Scan for the cell matching the given text and deliver its (X, Y) coordinate at center. 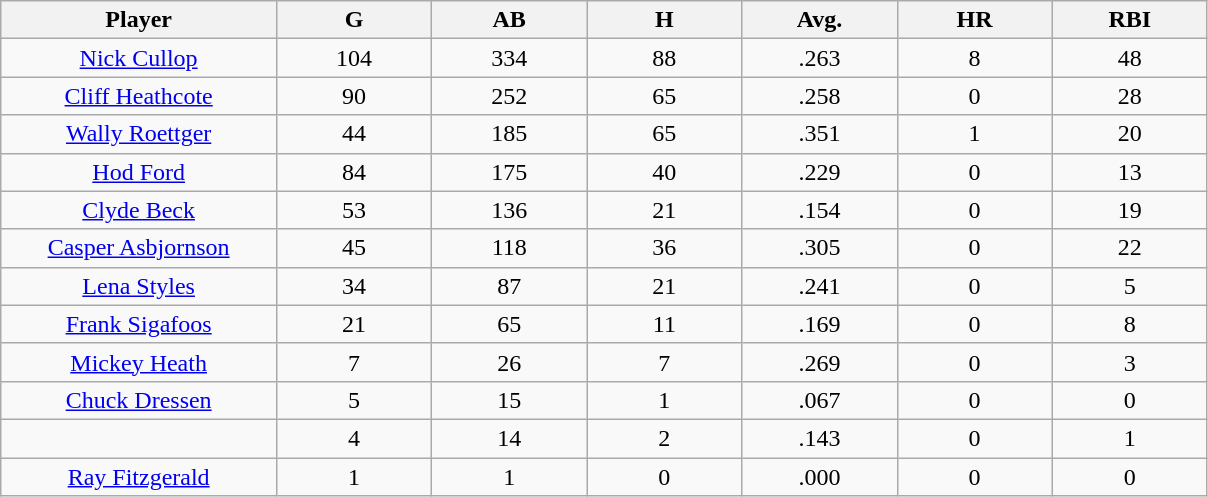
.154 (820, 210)
Casper Asbjornson (139, 248)
.229 (820, 172)
45 (354, 248)
87 (510, 286)
Player (139, 20)
118 (510, 248)
Mickey Heath (139, 362)
Avg. (820, 20)
36 (664, 248)
.269 (820, 362)
185 (510, 134)
Ray Fitzgerald (139, 477)
.143 (820, 438)
Nick Cullop (139, 58)
13 (1130, 172)
48 (1130, 58)
15 (510, 400)
104 (354, 58)
19 (1130, 210)
Clyde Beck (139, 210)
84 (354, 172)
Cliff Heathcote (139, 96)
28 (1130, 96)
Hod Ford (139, 172)
90 (354, 96)
26 (510, 362)
3 (1130, 362)
Frank Sigafoos (139, 324)
11 (664, 324)
H (664, 20)
HR (974, 20)
20 (1130, 134)
G (354, 20)
22 (1130, 248)
44 (354, 134)
.305 (820, 248)
40 (664, 172)
.241 (820, 286)
2 (664, 438)
RBI (1130, 20)
.169 (820, 324)
136 (510, 210)
Wally Roettger (139, 134)
88 (664, 58)
Lena Styles (139, 286)
334 (510, 58)
Chuck Dressen (139, 400)
.000 (820, 477)
252 (510, 96)
175 (510, 172)
.067 (820, 400)
.263 (820, 58)
34 (354, 286)
53 (354, 210)
.258 (820, 96)
.351 (820, 134)
AB (510, 20)
4 (354, 438)
14 (510, 438)
